Scan for the cell matching the given text and deliver its [x, y] coordinate at center. 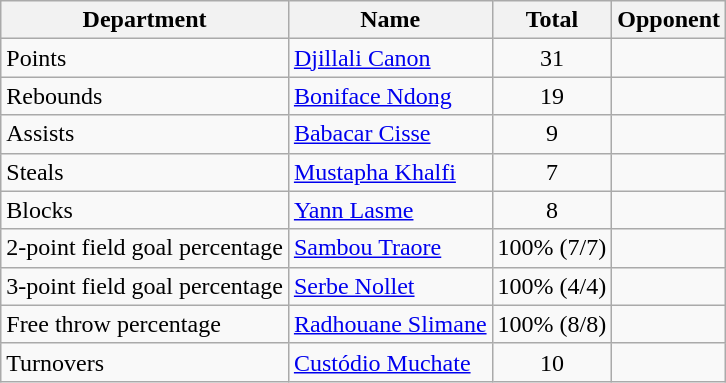
Blocks [145, 210]
Steals [145, 172]
Opponent [669, 20]
Points [145, 58]
Name [390, 20]
Mustapha Khalfi [390, 172]
Custódio Muchate [390, 362]
10 [552, 362]
Djillali Canon [390, 58]
9 [552, 134]
Serbe Nollet [390, 286]
Turnovers [145, 362]
8 [552, 210]
100% (8/8) [552, 324]
Boniface Ndong [390, 96]
7 [552, 172]
Yann Lasme [390, 210]
Babacar Cisse [390, 134]
19 [552, 96]
31 [552, 58]
Sambou Traore [390, 248]
Radhouane Slimane [390, 324]
Assists [145, 134]
100% (7/7) [552, 248]
Department [145, 20]
3-point field goal percentage [145, 286]
Rebounds [145, 96]
Free throw percentage [145, 324]
Total [552, 20]
2-point field goal percentage [145, 248]
100% (4/4) [552, 286]
